Detect which cell encompasses the target text, then output its [X, Y] center coordinate. 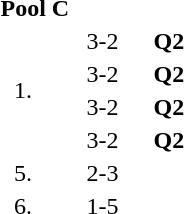
2-3 [102, 173]
